Extract the [x, y] coordinate from the center of the cell holding the provided text.  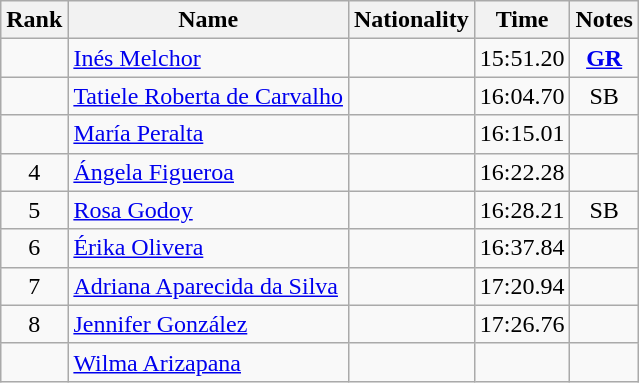
16:15.01 [522, 134]
17:26.76 [522, 324]
16:37.84 [522, 248]
María Peralta [208, 134]
GR [604, 58]
16:28.21 [522, 210]
Wilma Arizapana [208, 362]
Nationality [411, 20]
6 [34, 248]
Ángela Figueroa [208, 172]
Rosa Godoy [208, 210]
5 [34, 210]
15:51.20 [522, 58]
Adriana Aparecida da Silva [208, 286]
8 [34, 324]
Tatiele Roberta de Carvalho [208, 96]
16:22.28 [522, 172]
4 [34, 172]
Rank [34, 20]
16:04.70 [522, 96]
Jennifer González [208, 324]
Inés Melchor [208, 58]
17:20.94 [522, 286]
Time [522, 20]
7 [34, 286]
Érika Olivera [208, 248]
Name [208, 20]
Notes [604, 20]
